Return [x, y] of the center of cell containing provided text 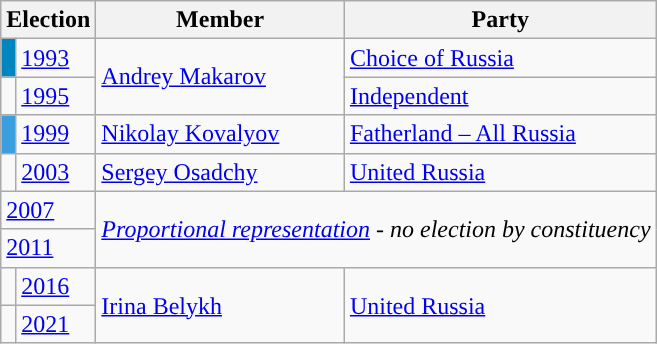
2016 [56, 286]
Party [500, 20]
Member [220, 20]
Andrey Makarov [220, 77]
Fatherland – All Russia [500, 134]
Independent [500, 96]
Election [48, 20]
Proportional representation - no election by constituency [376, 229]
1995 [56, 96]
Choice of Russia [500, 58]
Irina Belykh [220, 305]
1999 [56, 134]
1993 [56, 58]
Nikolay Kovalyov [220, 134]
2021 [56, 324]
Sergey Osadchy [220, 172]
2003 [56, 172]
2011 [48, 248]
2007 [48, 210]
